Identify which cell holds the provided text, then report its (x, y) central coordinate. 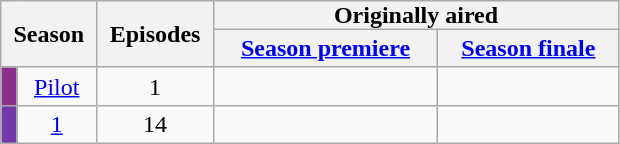
Pilot (56, 86)
Season (49, 34)
14 (155, 124)
Originally aired (416, 15)
Episodes (155, 34)
Season premiere (326, 48)
Season finale (528, 48)
